Return [x, y] of the center of cell containing provided text 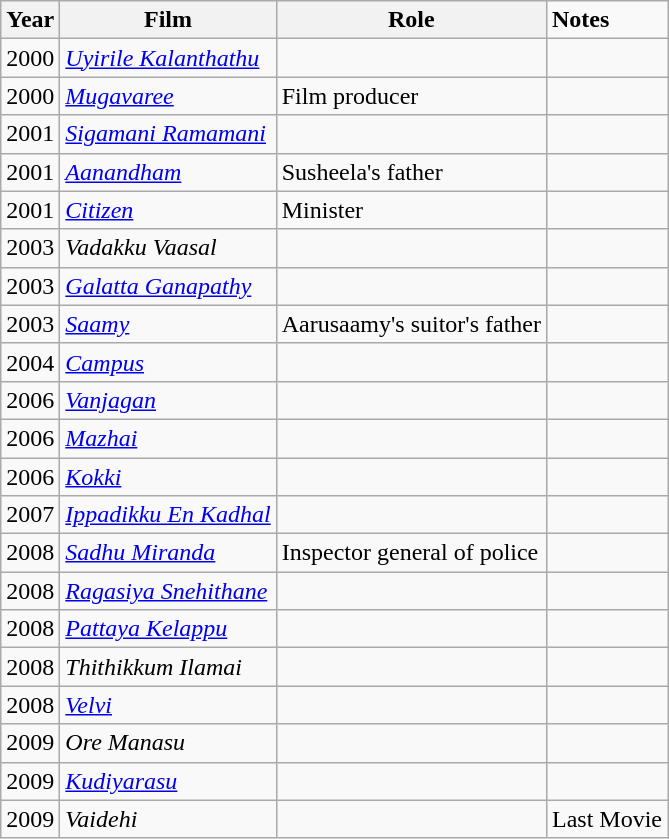
Aarusaamy's suitor's father [411, 324]
2004 [30, 362]
Role [411, 20]
Velvi [168, 705]
Kudiyarasu [168, 781]
Thithikkum Ilamai [168, 667]
Mugavaree [168, 96]
Saamy [168, 324]
Galatta Ganapathy [168, 286]
Susheela's father [411, 172]
Vaidehi [168, 819]
Minister [411, 210]
Mazhai [168, 438]
Inspector general of police [411, 553]
Kokki [168, 477]
Last Movie [606, 819]
Notes [606, 20]
Sigamani Ramamani [168, 134]
2007 [30, 515]
Pattaya Kelappu [168, 629]
Film producer [411, 96]
Uyirile Kalanthathu [168, 58]
Ippadikku En Kadhal [168, 515]
Aanandham [168, 172]
Ore Manasu [168, 743]
Campus [168, 362]
Year [30, 20]
Film [168, 20]
Ragasiya Snehithane [168, 591]
Sadhu Miranda [168, 553]
Vadakku Vaasal [168, 248]
Vanjagan [168, 400]
Citizen [168, 210]
